Extract the (x, y) coordinate from the center of the cell holding the provided text.  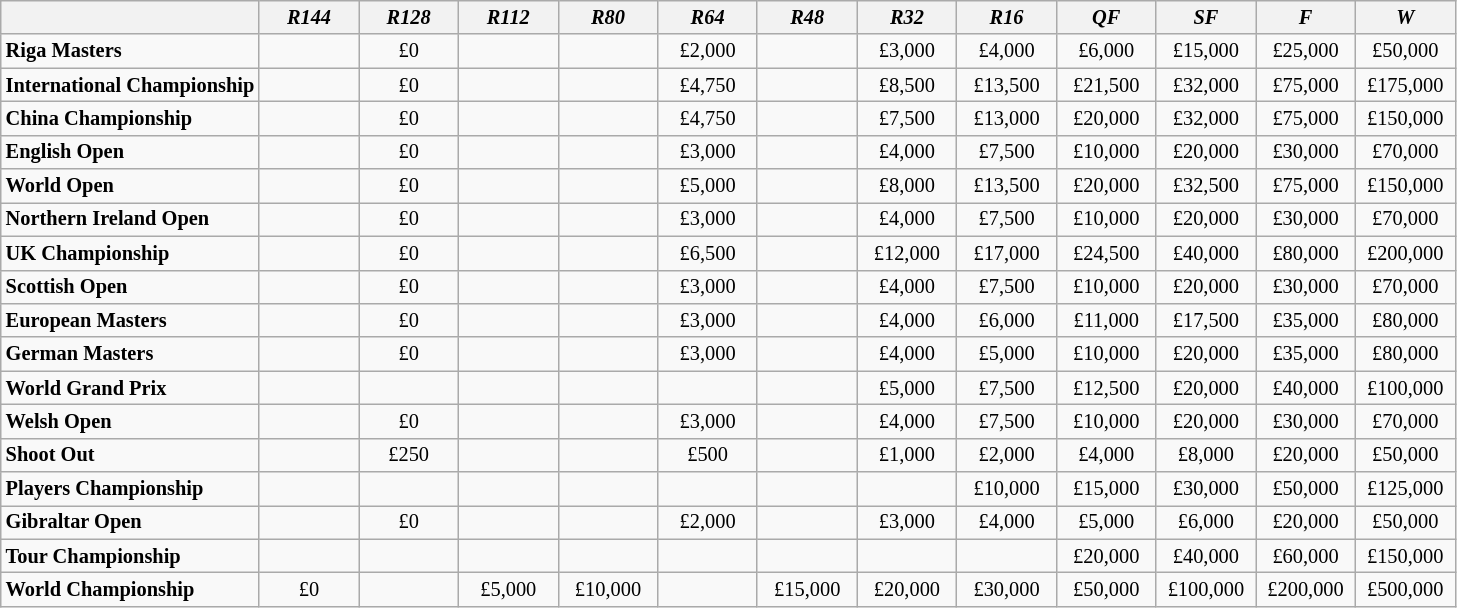
£13,000 (1007, 118)
International Championship (130, 85)
World Grand Prix (130, 388)
£24,500 (1106, 253)
£11,000 (1106, 320)
R112 (508, 17)
QF (1106, 17)
Scottish Open (130, 287)
£8,500 (907, 85)
F (1306, 17)
£17,500 (1206, 320)
£21,500 (1106, 85)
Tour Championship (130, 556)
R32 (907, 17)
R48 (807, 17)
Gibraltar Open (130, 522)
£12,500 (1106, 388)
£6,500 (708, 253)
European Masters (130, 320)
SF (1206, 17)
£1,000 (907, 455)
£12,000 (907, 253)
£60,000 (1306, 556)
Riga Masters (130, 51)
£175,000 (1405, 85)
R128 (409, 17)
Welsh Open (130, 421)
£250 (409, 455)
£500,000 (1405, 589)
R16 (1007, 17)
£25,000 (1306, 51)
German Masters (130, 354)
R80 (608, 17)
China Championship (130, 118)
£17,000 (1007, 253)
World Championship (130, 589)
Players Championship (130, 489)
R64 (708, 17)
£32,500 (1206, 186)
W (1405, 17)
English Open (130, 152)
World Open (130, 186)
£500 (708, 455)
£125,000 (1405, 489)
Shoot Out (130, 455)
UK Championship (130, 253)
R144 (309, 17)
Northern Ireland Open (130, 219)
